Detect which cell encompasses the target text, then output its [x, y] center coordinate. 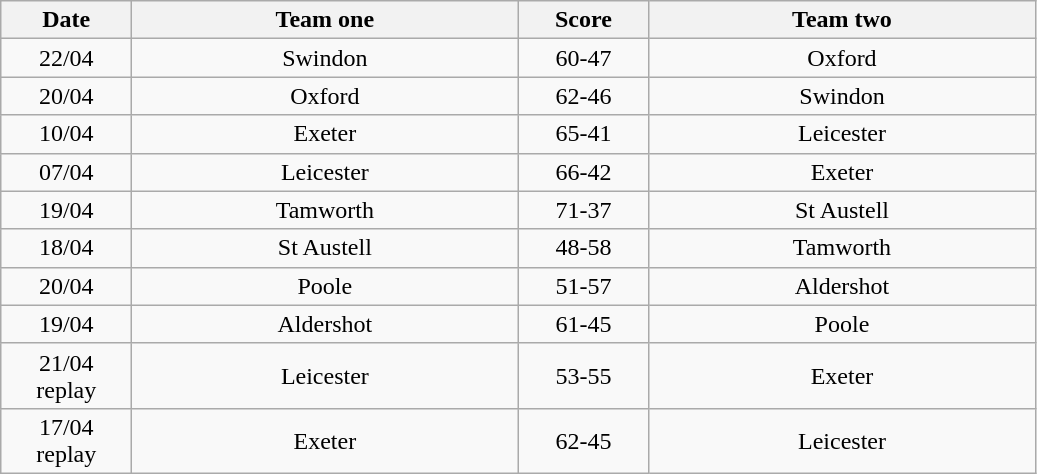
62-46 [584, 96]
Team one [325, 20]
51-57 [584, 286]
48-58 [584, 248]
17/04 replay [66, 440]
22/04 [66, 58]
Date [66, 20]
65-41 [584, 134]
Score [584, 20]
53-55 [584, 376]
71-37 [584, 210]
21/04 replay [66, 376]
61-45 [584, 324]
10/04 [66, 134]
66-42 [584, 172]
18/04 [66, 248]
62-45 [584, 440]
07/04 [66, 172]
Team two [842, 20]
60-47 [584, 58]
